Scan for the cell matching the given text and deliver its [X, Y] coordinate at center. 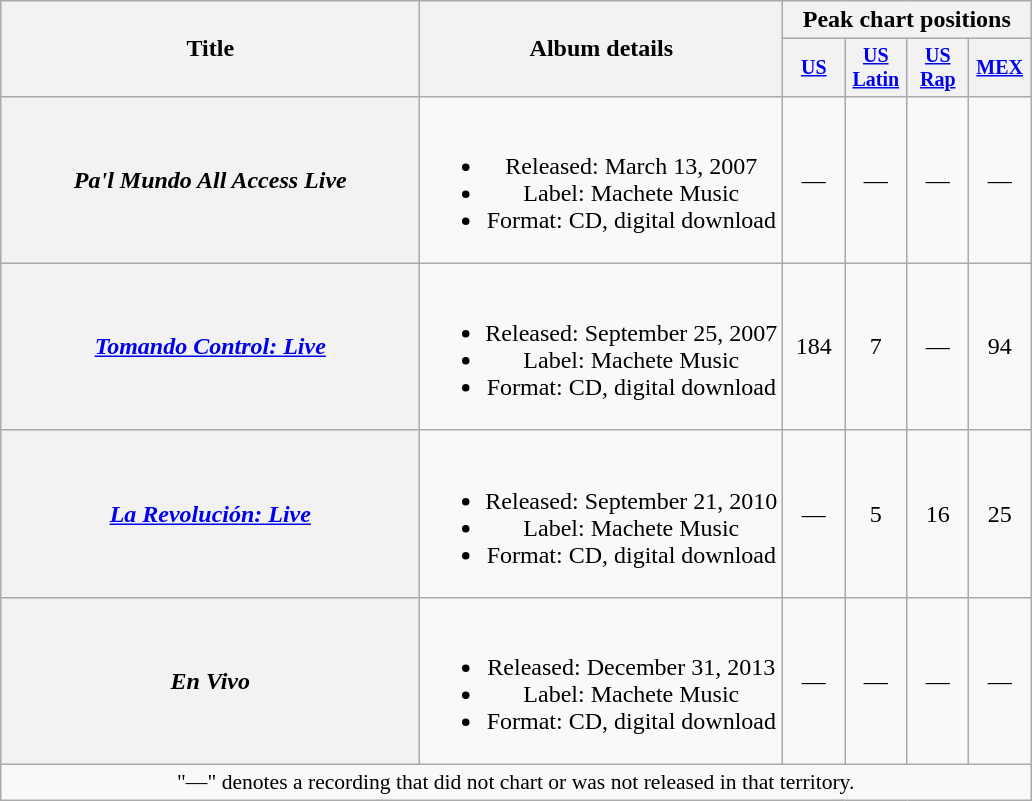
Released: September 25, 2007Label: Machete MusicFormat: CD, digital download [602, 346]
Title [210, 49]
US [814, 68]
Released: December 31, 2013Label: Machete MusicFormat: CD, digital download [602, 680]
USRap [938, 68]
Released: March 13, 2007Label: Machete MusicFormat: CD, digital download [602, 180]
Peak chart positions [907, 20]
Tomando Control: Live [210, 346]
Released: September 21, 2010Label: Machete MusicFormat: CD, digital download [602, 514]
7 [876, 346]
MEX [1000, 68]
Album details [602, 49]
94 [1000, 346]
5 [876, 514]
16 [938, 514]
Pa'l Mundo All Access Live [210, 180]
USLatin [876, 68]
En Vivo [210, 680]
La Revolución: Live [210, 514]
25 [1000, 514]
184 [814, 346]
"—" denotes a recording that did not chart or was not released in that territory. [516, 783]
